Detect which cell encompasses the target text, then output its (x, y) center coordinate. 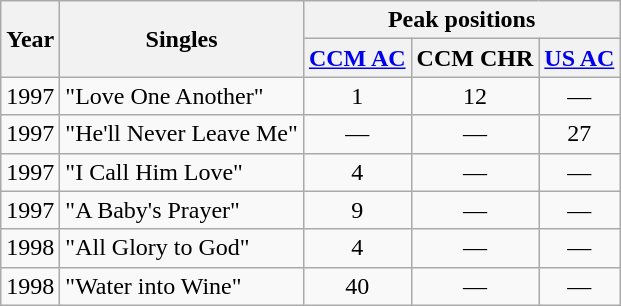
"All Glory to God" (182, 248)
"A Baby's Prayer" (182, 210)
1 (357, 96)
Singles (182, 39)
Peak positions (462, 20)
"He'll Never Leave Me" (182, 134)
40 (357, 286)
27 (580, 134)
CCM CHR (475, 58)
US AC (580, 58)
9 (357, 210)
CCM AC (357, 58)
"Water into Wine" (182, 286)
Year (30, 39)
"Love One Another" (182, 96)
"I Call Him Love" (182, 172)
12 (475, 96)
